Extract the [X, Y] coordinate from the center of the cell holding the provided text.  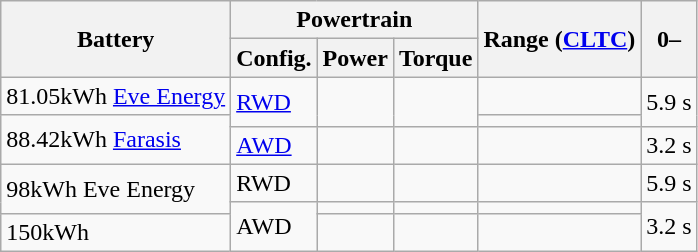
88.42kWh Farasis [116, 140]
98kWh Eve Energy [116, 188]
Battery [116, 39]
81.05kWh Eve Energy [116, 96]
Torque [435, 58]
0– [669, 39]
Powertrain [354, 20]
Config. [274, 58]
150kWh [116, 232]
Range (CLTC) [560, 39]
Power [355, 58]
